From the cell containing the given text, extract its center point as (x, y) coordinate. 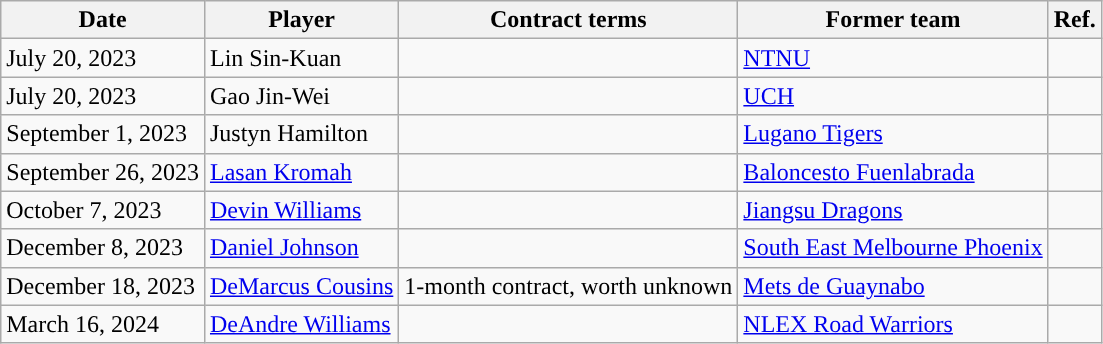
Lin Sin-Kuan (301, 58)
December 18, 2023 (103, 286)
Ref. (1074, 20)
Player (301, 20)
Former team (893, 20)
September 26, 2023 (103, 172)
Daniel Johnson (301, 248)
December 8, 2023 (103, 248)
Date (103, 20)
Baloncesto Fuenlabrada (893, 172)
Devin Williams (301, 210)
Gao Jin-Wei (301, 96)
Lasan Kromah (301, 172)
Lugano Tigers (893, 134)
Jiangsu Dragons (893, 210)
1-month contract, worth unknown (568, 286)
October 7, 2023 (103, 210)
Justyn Hamilton (301, 134)
March 16, 2024 (103, 324)
NTNU (893, 58)
South East Melbourne Phoenix (893, 248)
DeAndre Williams (301, 324)
Mets de Guaynabo (893, 286)
DeMarcus Cousins (301, 286)
UCH (893, 96)
September 1, 2023 (103, 134)
Contract terms (568, 20)
NLEX Road Warriors (893, 324)
